Return the [x, y] coordinate for the center point of the cell that contains the specified text.  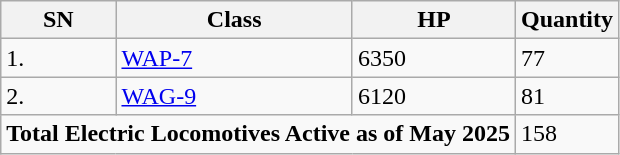
158 [566, 134]
6350 [434, 58]
1. [58, 58]
Total Electric Locomotives Active as of May 2025 [258, 134]
2. [58, 96]
WAP-7 [234, 58]
WAG-9 [234, 96]
77 [566, 58]
Class [234, 20]
HP [434, 20]
Quantity [566, 20]
6120 [434, 96]
81 [566, 96]
SN [58, 20]
